Search for the cell housing the specified text and yield its [X, Y] center coordinate. 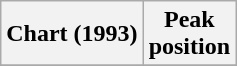
Peakposition [189, 34]
Chart (1993) [72, 34]
